Scan for the cell matching the given text and deliver its [x, y] coordinate at center. 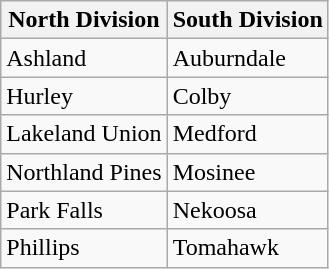
Phillips [84, 248]
South Division [248, 20]
Tomahawk [248, 248]
Mosinee [248, 172]
Medford [248, 134]
Northland Pines [84, 172]
North Division [84, 20]
Park Falls [84, 210]
Hurley [84, 96]
Ashland [84, 58]
Colby [248, 96]
Auburndale [248, 58]
Nekoosa [248, 210]
Lakeland Union [84, 134]
